Extract the (x, y) coordinate from the center of the cell holding the provided text.  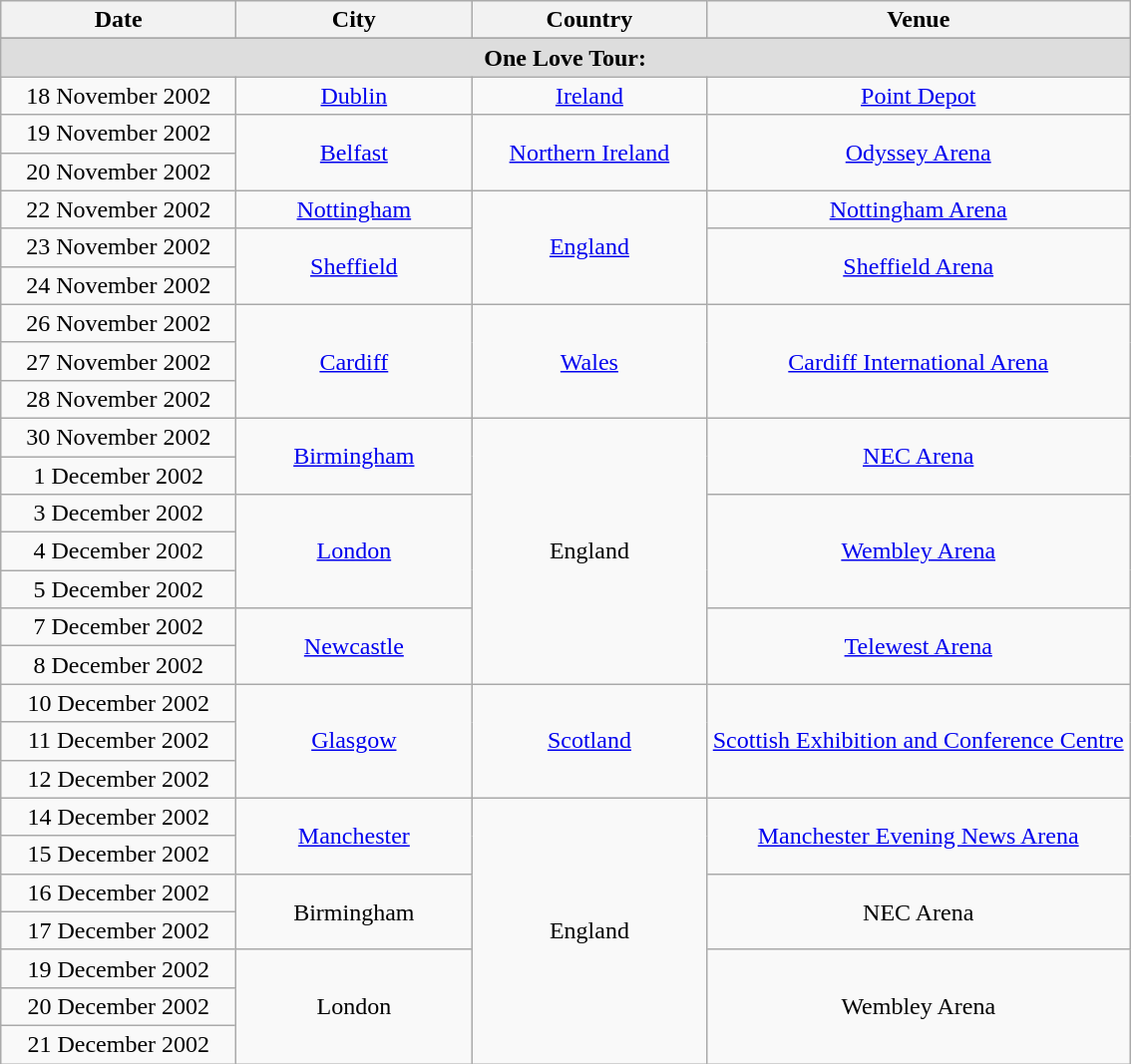
4 December 2002 (119, 551)
24 November 2002 (119, 285)
20 November 2002 (119, 172)
12 December 2002 (119, 779)
8 December 2002 (119, 665)
5 December 2002 (119, 589)
Country (589, 20)
19 December 2002 (119, 968)
Glasgow (354, 741)
27 November 2002 (119, 361)
16 December 2002 (119, 892)
Odyssey Arena (919, 153)
Point Depot (919, 96)
7 December 2002 (119, 627)
15 December 2002 (119, 855)
Sheffield (354, 266)
10 December 2002 (119, 703)
Manchester (354, 836)
11 December 2002 (119, 741)
Scotland (589, 741)
14 December 2002 (119, 817)
22 November 2002 (119, 209)
17 December 2002 (119, 930)
Wales (589, 361)
Cardiff International Arena (919, 361)
23 November 2002 (119, 247)
Belfast (354, 153)
One Love Tour: (565, 58)
Northern Ireland (589, 153)
Cardiff (354, 361)
26 November 2002 (119, 323)
Scottish Exhibition and Conference Centre (919, 741)
Nottingham Arena (919, 209)
30 November 2002 (119, 437)
1 December 2002 (119, 476)
Venue (919, 20)
28 November 2002 (119, 399)
20 December 2002 (119, 1006)
Dublin (354, 96)
21 December 2002 (119, 1044)
Manchester Evening News Arena (919, 836)
Telewest Arena (919, 646)
19 November 2002 (119, 134)
3 December 2002 (119, 514)
Newcastle (354, 646)
Ireland (589, 96)
Nottingham (354, 209)
City (354, 20)
18 November 2002 (119, 96)
Sheffield Arena (919, 266)
Date (119, 20)
